Detect which cell encompasses the target text, then output its (x, y) center coordinate. 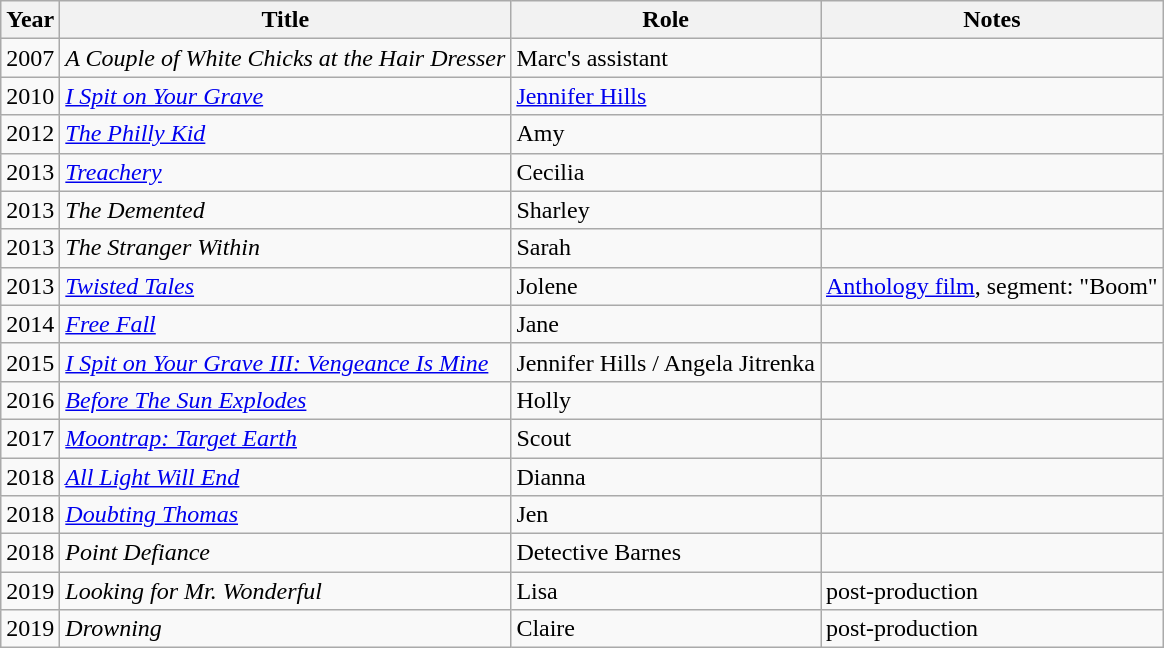
Marc's assistant (666, 58)
2010 (30, 96)
Jen (666, 515)
Sharley (666, 210)
A Couple of White Chicks at the Hair Dresser (286, 58)
Scout (666, 438)
Amy (666, 134)
2012 (30, 134)
Cecilia (666, 172)
The Demented (286, 210)
Year (30, 20)
Jolene (666, 286)
Point Defiance (286, 553)
2016 (30, 400)
Jennifer Hills / Angela Jitrenka (666, 362)
Drowning (286, 629)
Treachery (286, 172)
Title (286, 20)
2017 (30, 438)
2015 (30, 362)
Holly (666, 400)
All Light Will End (286, 477)
Looking for Mr. Wonderful (286, 591)
I Spit on Your Grave III: Vengeance Is Mine (286, 362)
Lisa (666, 591)
Detective Barnes (666, 553)
Doubting Thomas (286, 515)
Dianna (666, 477)
Free Fall (286, 324)
The Philly Kid (286, 134)
Before The Sun Explodes (286, 400)
Notes (992, 20)
Jane (666, 324)
Twisted Tales (286, 286)
Anthology film, segment: "Boom" (992, 286)
Claire (666, 629)
I Spit on Your Grave (286, 96)
Sarah (666, 248)
2014 (30, 324)
Jennifer Hills (666, 96)
Moontrap: Target Earth (286, 438)
2007 (30, 58)
The Stranger Within (286, 248)
Role (666, 20)
